Pinpoint the cell where the given text exists, returning its [x, y] midpoint coordinate. 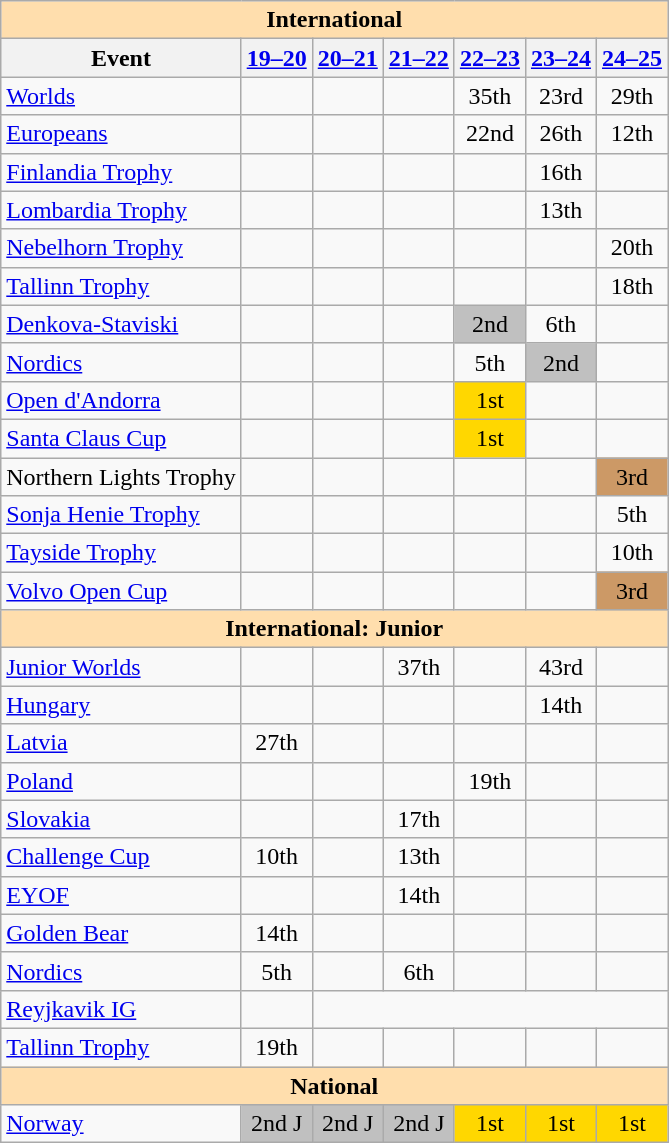
26th [560, 134]
Junior Worlds [121, 667]
National [334, 1085]
17th [418, 819]
Denkova-Staviski [121, 324]
International [334, 20]
Lombardia Trophy [121, 210]
EYOF [121, 895]
Nebelhorn Trophy [121, 248]
20–21 [348, 58]
27th [276, 743]
Event [121, 58]
Sonja Henie Trophy [121, 515]
Finlandia Trophy [121, 172]
29th [632, 96]
Volvo Open Cup [121, 591]
20th [632, 248]
23–24 [560, 58]
Latvia [121, 743]
19–20 [276, 58]
37th [418, 667]
18th [632, 286]
24–25 [632, 58]
Norway [121, 1124]
Santa Claus Cup [121, 438]
Worlds [121, 96]
International: Junior [334, 629]
Challenge Cup [121, 857]
Open d'Andorra [121, 400]
Poland [121, 781]
22–23 [490, 58]
Tayside Trophy [121, 553]
35th [490, 96]
12th [632, 134]
22nd [490, 134]
Northern Lights Trophy [121, 477]
Golden Bear [121, 933]
21–22 [418, 58]
Europeans [121, 134]
Slovakia [121, 819]
16th [560, 172]
43rd [560, 667]
23rd [560, 96]
Reyjkavik IG [121, 1009]
Hungary [121, 705]
